Search for the cell housing the specified text and yield its (x, y) center coordinate. 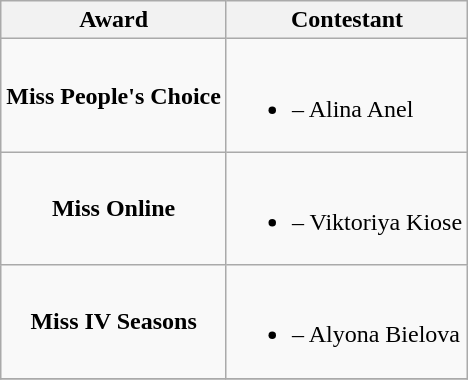
Miss People's Choice (114, 96)
Contestant (346, 20)
Miss IV Seasons (114, 322)
Award (114, 20)
– Alina Anel (346, 96)
– Alyona Bielova (346, 322)
Miss Online (114, 208)
– Viktoriya Kiose (346, 208)
